Find where the given text appears and provide that cell's center as [X, Y] coordinate. 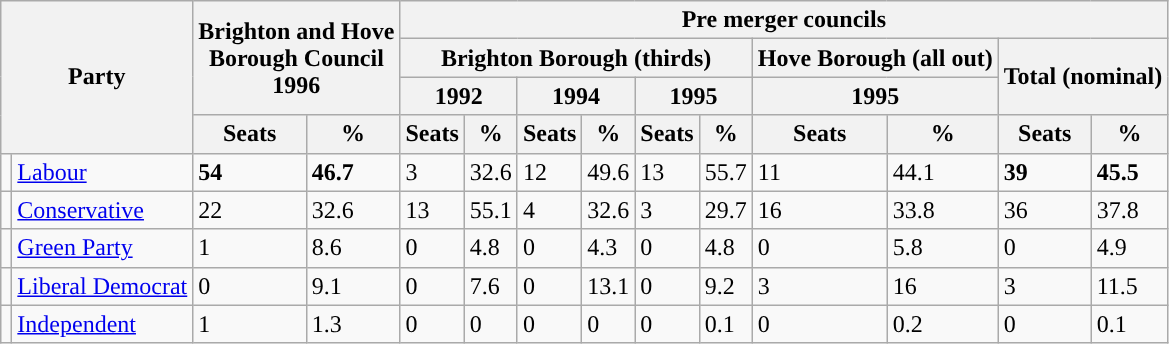
11.5 [1130, 286]
45.5 [1130, 172]
Independent [102, 324]
9.1 [353, 286]
4 [549, 210]
5.8 [942, 248]
37.8 [1130, 210]
29.7 [726, 210]
Pre merger councils [784, 20]
4.9 [1130, 248]
55.1 [490, 210]
1.3 [353, 324]
33.8 [942, 210]
Green Party [102, 248]
49.6 [608, 172]
Brighton Borough (thirds) [576, 58]
Total (nominal) [1083, 77]
44.1 [942, 172]
8.6 [353, 248]
Liberal Democrat [102, 286]
Hove Borough (all out) [875, 58]
Conservative [102, 210]
36 [1044, 210]
Brighton and HoveBorough Council1996 [296, 58]
0.2 [942, 324]
Party [97, 77]
7.6 [490, 286]
1994 [576, 96]
13.1 [608, 286]
46.7 [353, 172]
22 [250, 210]
1992 [458, 96]
Labour [102, 172]
11 [820, 172]
54 [250, 172]
4.3 [608, 248]
55.7 [726, 172]
12 [549, 172]
9.2 [726, 286]
39 [1044, 172]
